From the cell containing the given text, extract its center point as (X, Y) coordinate. 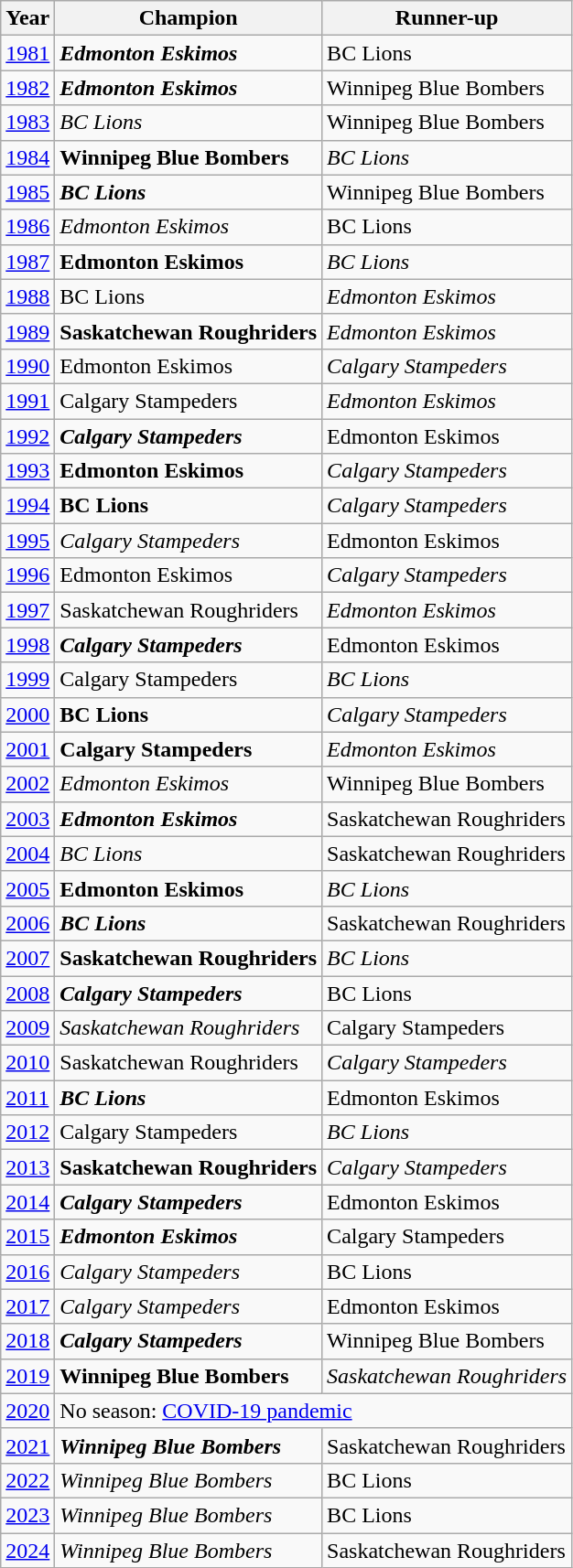
1986 (27, 227)
1985 (27, 192)
2019 (27, 1376)
2001 (27, 749)
2016 (27, 1272)
1989 (27, 331)
2014 (27, 1202)
2003 (27, 819)
2022 (27, 1480)
2010 (27, 1063)
1994 (27, 506)
1988 (27, 296)
2012 (27, 1133)
2008 (27, 993)
2009 (27, 1028)
1995 (27, 541)
1987 (27, 262)
2017 (27, 1306)
1996 (27, 575)
1998 (27, 645)
Year (27, 18)
2023 (27, 1515)
2002 (27, 784)
1983 (27, 123)
2020 (27, 1411)
1982 (27, 88)
1991 (27, 401)
2006 (27, 923)
Champion (189, 18)
No season: COVID-19 pandemic (313, 1411)
Runner-up (447, 18)
1997 (27, 610)
1984 (27, 157)
2005 (27, 888)
1992 (27, 436)
2007 (27, 958)
2024 (27, 1551)
1981 (27, 53)
1990 (27, 366)
2011 (27, 1098)
2015 (27, 1237)
2018 (27, 1341)
2013 (27, 1167)
1993 (27, 471)
2000 (27, 714)
2004 (27, 854)
1999 (27, 680)
2021 (27, 1445)
